Return [X, Y] of the center of cell containing provided text 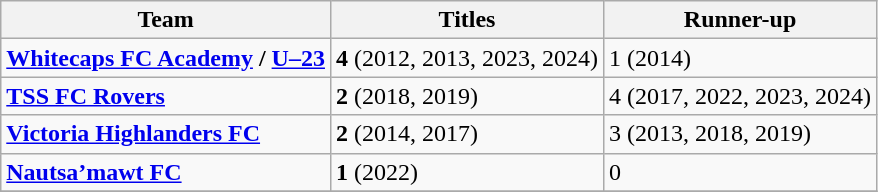
0 [740, 172]
Nautsa’mawt FC [166, 172]
2 (2018, 2019) [466, 96]
1 (2014) [740, 58]
Victoria Highlanders FC [166, 134]
Team [166, 20]
Titles [466, 20]
Runner-up [740, 20]
1 (2022) [466, 172]
4 (2012, 2013, 2023, 2024) [466, 58]
4 (2017, 2022, 2023, 2024) [740, 96]
2 (2014, 2017) [466, 134]
TSS FC Rovers [166, 96]
3 (2013, 2018, 2019) [740, 134]
Whitecaps FC Academy / U–23 [166, 58]
